Locate the cell with the specified text and output its (X, Y) center coordinate. 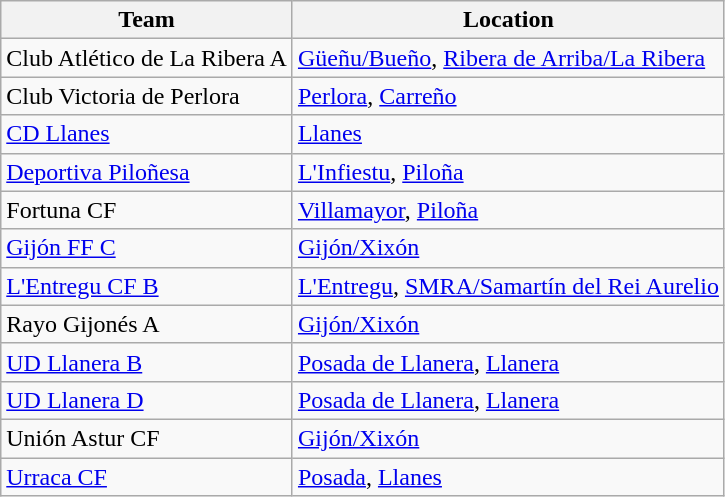
Rayo Gijonés A (147, 324)
Villamayor, Piloña (508, 210)
L'Entregu, SMRA/Samartín del Rei Aurelio (508, 286)
Güeñu/Bueño, Ribera de Arriba/La Ribera (508, 58)
Location (508, 20)
CD Llanes (147, 134)
Urraca CF (147, 477)
L'Entregu CF B (147, 286)
Deportiva Piloñesa (147, 172)
Unión Astur CF (147, 438)
UD Llanera B (147, 362)
Llanes (508, 134)
Fortuna CF (147, 210)
Perlora, Carreño (508, 96)
L'Infiestu, Piloña (508, 172)
Team (147, 20)
UD Llanera D (147, 400)
Gijón FF C (147, 248)
Club Victoria de Perlora (147, 96)
Club Atlético de La Ribera A (147, 58)
Posada, Llanes (508, 477)
